Locate the cell with the specified text and output its (x, y) center coordinate. 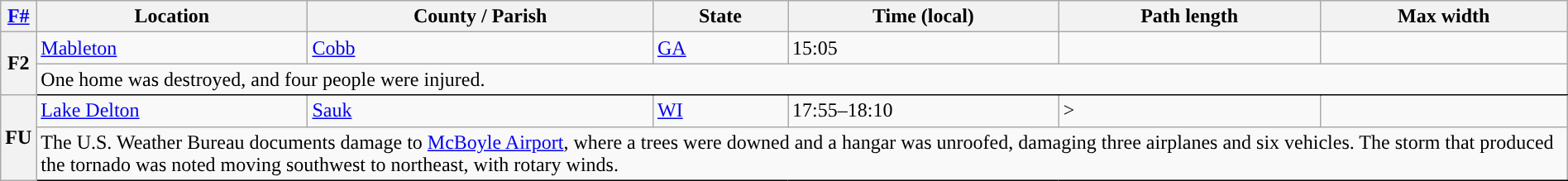
FU (18, 137)
17:55–18:10 (924, 111)
Sauk (480, 111)
Cobb (480, 48)
One home was destroyed, and four people were injured. (802, 79)
Max width (1444, 17)
Lake Delton (172, 111)
State (719, 17)
F# (18, 17)
Path length (1189, 17)
Location (172, 17)
F2 (18, 64)
County / Parish (480, 17)
Time (local) (924, 17)
15:05 (924, 48)
GA (719, 48)
Mableton (172, 48)
WI (719, 111)
> (1189, 111)
